Find where the given text appears and provide that cell's center as [X, Y] coordinate. 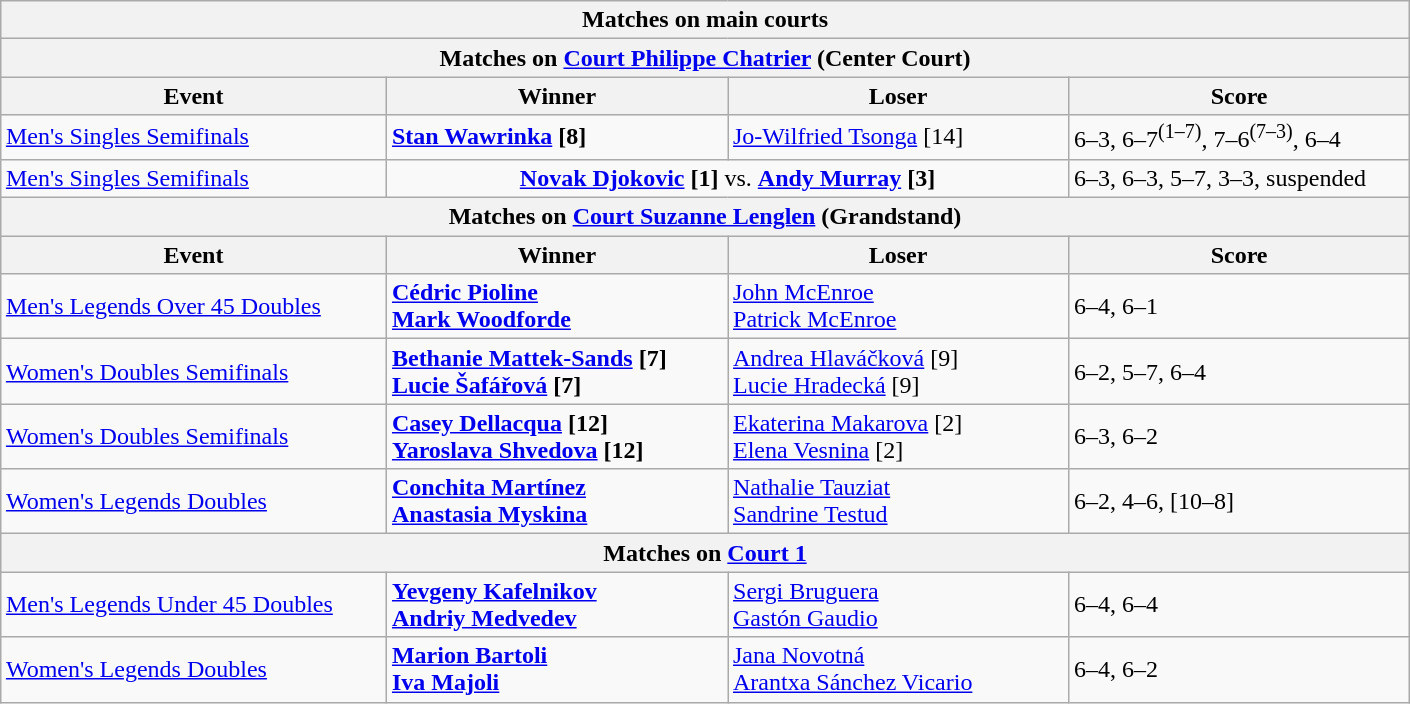
Matches on Court Philippe Chatrier (Center Court) [704, 58]
6–4, 6–2 [1240, 670]
Matches on main courts [704, 20]
John McEnroe Patrick McEnroe [898, 306]
Cédric Pioline Mark Woodforde [556, 306]
Marion Bartoli Iva Majoli [556, 670]
Yevgeny Kafelnikov Andriy Medvedev [556, 604]
Men's Legends Under 45 Doubles [193, 604]
Novak Djokovic [1] vs. Andy Murray [3] [727, 178]
Ekaterina Makarova [2] Elena Vesnina [2] [898, 436]
Men's Legends Over 45 Doubles [193, 306]
Nathalie Tauziat Sandrine Testud [898, 502]
6–3, 6–3, 5–7, 3–3, suspended [1240, 178]
Bethanie Mattek-Sands [7] Lucie Šafářová [7] [556, 372]
Casey Dellacqua [12] Yaroslava Shvedova [12] [556, 436]
6–4, 6–1 [1240, 306]
Matches on Court 1 [704, 553]
6–3, 6–7(1–7), 7–6(7–3), 6–4 [1240, 138]
Jo-Wilfried Tsonga [14] [898, 138]
6–4, 6–4 [1240, 604]
Stan Wawrinka [8] [556, 138]
Andrea Hlaváčková [9] Lucie Hradecká [9] [898, 372]
Sergi Bruguera Gastón Gaudio [898, 604]
Conchita Martínez Anastasia Myskina [556, 502]
6–2, 5–7, 6–4 [1240, 372]
6–3, 6–2 [1240, 436]
Matches on Court Suzanne Lenglen (Grandstand) [704, 217]
6–2, 4–6, [10–8] [1240, 502]
Jana Novotná Arantxa Sánchez Vicario [898, 670]
